Output the [x, y] coordinate of the center of the cell containing the given text.  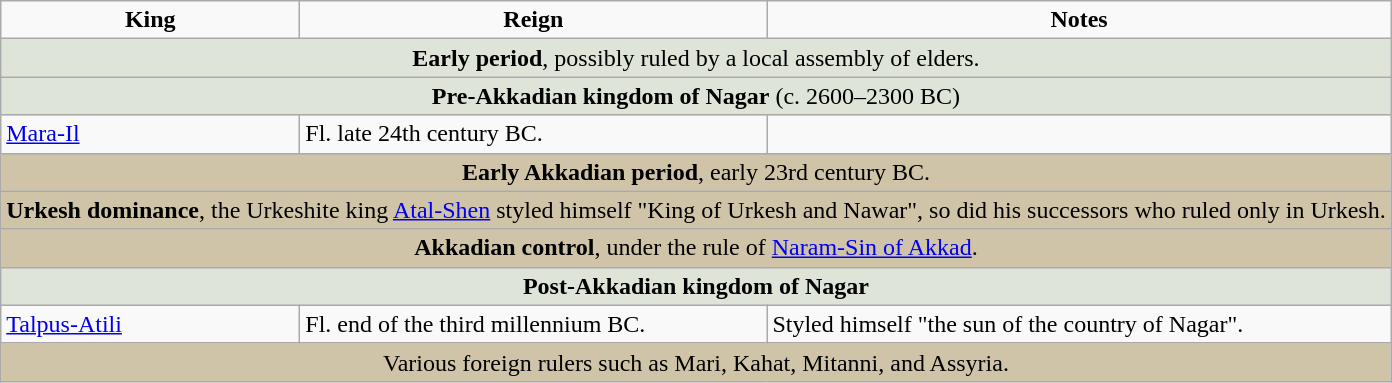
Akkadian control, under the rule of Naram-Sin of Akkad. [696, 248]
Notes [1079, 20]
Early Akkadian period, early 23rd century BC. [696, 172]
Various foreign rulers such as Mari, Kahat, Mitanni, and Assyria. [696, 362]
Urkesh dominance, the Urkeshite king Atal-Shen styled himself "King of Urkesh and Nawar", so did his successors who ruled only in Urkesh. [696, 210]
Mara-Il [150, 134]
Styled himself "the sun of the country of Nagar". [1079, 324]
Early period, possibly ruled by a local assembly of elders. [696, 58]
Pre-Akkadian kingdom of Nagar (c. 2600–2300 BC) [696, 96]
Fl. end of the third millennium BC. [534, 324]
Talpus-Atili [150, 324]
Fl. late 24th century BC. [534, 134]
Reign [534, 20]
King [150, 20]
Post-Akkadian kingdom of Nagar [696, 286]
